Scan for the cell matching the given text and deliver its [x, y] coordinate at center. 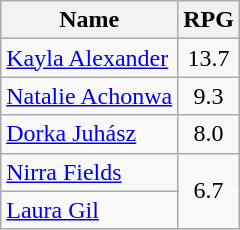
6.7 [209, 191]
Kayla Alexander [90, 58]
Laura Gil [90, 210]
13.7 [209, 58]
Nirra Fields [90, 172]
8.0 [209, 134]
9.3 [209, 96]
Dorka Juhász [90, 134]
Natalie Achonwa [90, 96]
RPG [209, 20]
Name [90, 20]
